Provide the (x, y) coordinate of the cell's center where the given text is located.  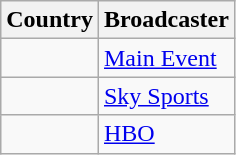
HBO (166, 134)
Broadcaster (166, 20)
Country (50, 20)
Main Event (166, 58)
Sky Sports (166, 96)
